Pinpoint the cell where the given text exists, returning its [x, y] midpoint coordinate. 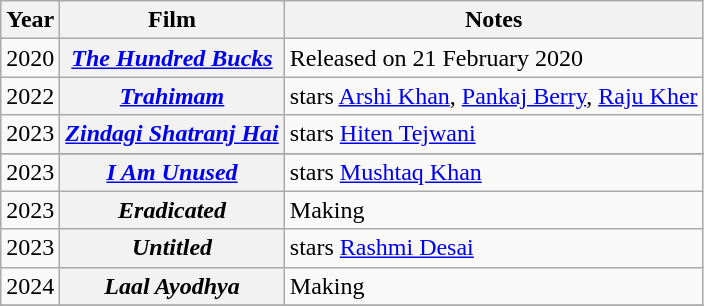
2022 [30, 96]
The Hundred Bucks [172, 58]
stars Hiten Tejwani [494, 134]
Zindagi Shatranj Hai [172, 134]
Released on 21 February 2020 [494, 58]
Untitled [172, 248]
Eradicated [172, 210]
Year [30, 20]
stars Mushtaq Khan [494, 172]
stars Arshi Khan, Pankaj Berry, Raju Kher [494, 96]
I Am Unused [172, 172]
Trahimam [172, 96]
Notes [494, 20]
stars Rashmi Desai [494, 248]
Laal Ayodhya [172, 286]
2020 [30, 58]
Film [172, 20]
2024 [30, 286]
